Determine the [X, Y] coordinate at the center of the cell enclosing the given text.  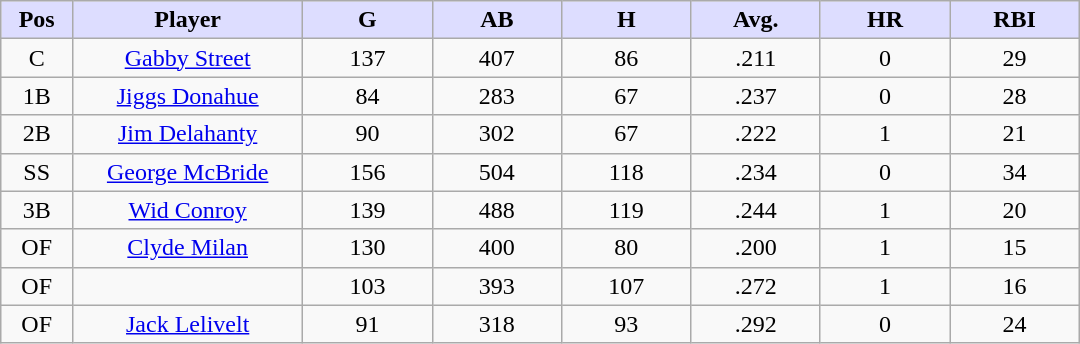
Jack Lelivelt [188, 324]
1B [37, 96]
.211 [756, 58]
G [368, 20]
318 [496, 324]
93 [626, 324]
Jiggs Donahue [188, 96]
Player [188, 20]
.234 [756, 172]
.292 [756, 324]
Gabby Street [188, 58]
504 [496, 172]
34 [1014, 172]
George McBride [188, 172]
.244 [756, 210]
283 [496, 96]
SS [37, 172]
20 [1014, 210]
H [626, 20]
2B [37, 134]
137 [368, 58]
.272 [756, 286]
Clyde Milan [188, 248]
HR [884, 20]
90 [368, 134]
91 [368, 324]
488 [496, 210]
119 [626, 210]
107 [626, 286]
393 [496, 286]
28 [1014, 96]
86 [626, 58]
3B [37, 210]
103 [368, 286]
130 [368, 248]
Avg. [756, 20]
29 [1014, 58]
84 [368, 96]
302 [496, 134]
.200 [756, 248]
407 [496, 58]
24 [1014, 324]
Wid Conroy [188, 210]
15 [1014, 248]
139 [368, 210]
Pos [37, 20]
Jim Delahanty [188, 134]
C [37, 58]
80 [626, 248]
.237 [756, 96]
400 [496, 248]
.222 [756, 134]
156 [368, 172]
AB [496, 20]
118 [626, 172]
16 [1014, 286]
RBI [1014, 20]
21 [1014, 134]
